Extract the [X, Y] coordinate from the center of the cell holding the provided text.  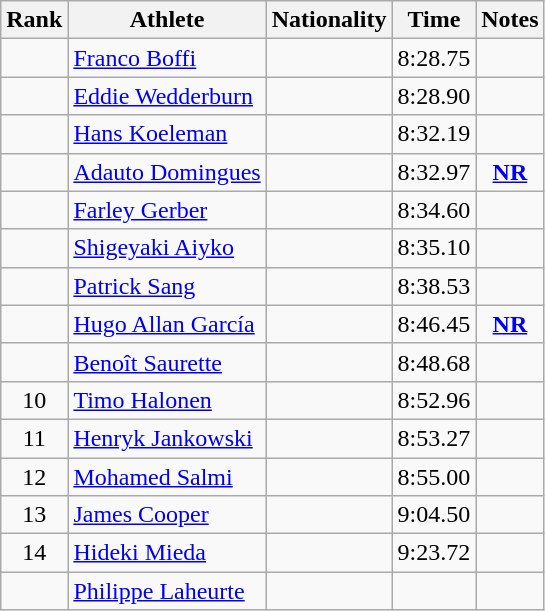
Timo Halonen [167, 400]
Athlete [167, 20]
10 [34, 400]
8:32.19 [434, 134]
8:53.27 [434, 438]
8:32.97 [434, 172]
12 [34, 477]
8:28.75 [434, 58]
Farley Gerber [167, 210]
Time [434, 20]
14 [34, 553]
13 [34, 515]
Franco Boffi [167, 58]
11 [34, 438]
Nationality [329, 20]
8:48.68 [434, 362]
8:46.45 [434, 324]
Adauto Domingues [167, 172]
Benoît Saurette [167, 362]
9:23.72 [434, 553]
8:35.10 [434, 248]
Shigeyaki Aiyko [167, 248]
Philippe Laheurte [167, 591]
Eddie Wedderburn [167, 96]
Hans Koeleman [167, 134]
8:52.96 [434, 400]
8:34.60 [434, 210]
Rank [34, 20]
9:04.50 [434, 515]
8:38.53 [434, 286]
Patrick Sang [167, 286]
Henryk Jankowski [167, 438]
James Cooper [167, 515]
Hugo Allan García [167, 324]
8:28.90 [434, 96]
Notes [510, 20]
Mohamed Salmi [167, 477]
Hideki Mieda [167, 553]
8:55.00 [434, 477]
